Determine the (X, Y) coordinate at the center of the cell enclosing the given text.  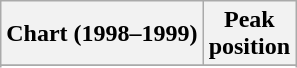
Chart (1998–1999) (102, 34)
Peakposition (249, 34)
